Scan for the cell matching the given text and deliver its [X, Y] coordinate at center. 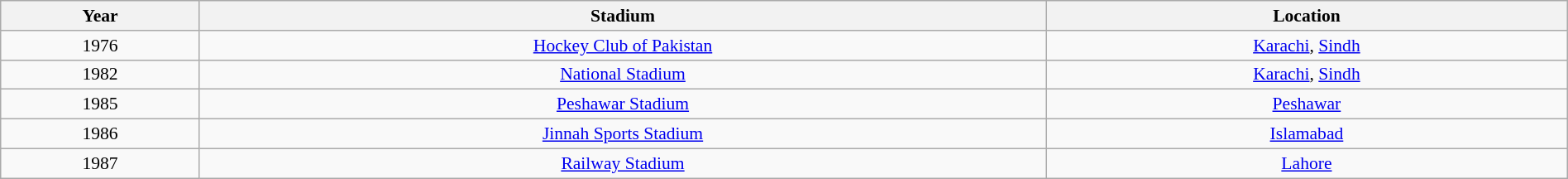
Hockey Club of Pakistan [622, 46]
Jinnah Sports Stadium [622, 134]
Lahore [1307, 163]
1987 [101, 163]
National Stadium [622, 75]
Year [101, 16]
Peshawar Stadium [622, 104]
Peshawar [1307, 104]
Location [1307, 16]
1982 [101, 75]
Islamabad [1307, 134]
1986 [101, 134]
1976 [101, 46]
Railway Stadium [622, 163]
Stadium [622, 16]
1985 [101, 104]
